Scan for the cell matching the given text and deliver its (X, Y) coordinate at center. 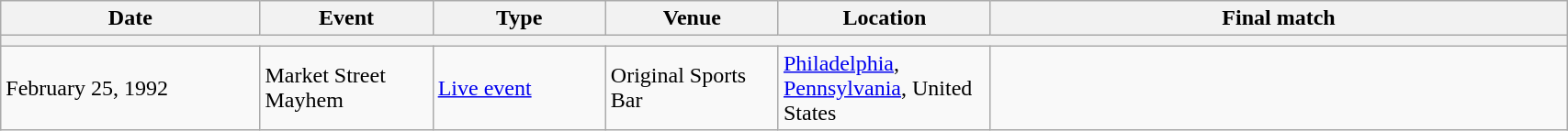
Event (346, 18)
Date (130, 18)
Live event (519, 88)
Philadelphia, Pennsylvania, United States (884, 88)
Location (884, 18)
Original Sports Bar (692, 88)
Market Street Mayhem (346, 88)
February 25, 1992 (130, 88)
Type (519, 18)
Venue (692, 18)
Final match (1279, 18)
